Detect which cell encompasses the target text, then output its [X, Y] center coordinate. 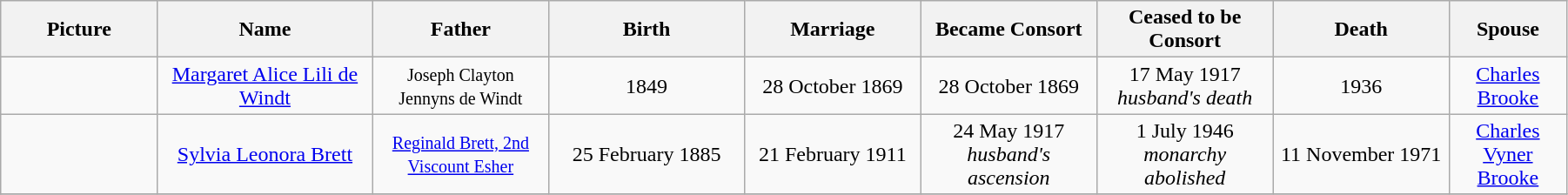
Became Consort [1008, 30]
Death [1361, 30]
Charles Brooke [1507, 85]
1849 [647, 85]
21 February 1911 [833, 154]
Reginald Brett, 2nd Viscount Esher [460, 154]
Father [460, 30]
Birth [647, 30]
Margaret Alice Lili de Windt [265, 85]
1 July 1946monarchy abolished [1184, 154]
11 November 1971 [1361, 154]
Joseph Clayton Jennyns de Windt [460, 85]
Charles Vyner Brooke [1507, 154]
Ceased to be Consort [1184, 30]
Name [265, 30]
17 May 1917husband's death [1184, 85]
Sylvia Leonora Brett [265, 154]
Marriage [833, 30]
Spouse [1507, 30]
25 February 1885 [647, 154]
Picture [79, 30]
1936 [1361, 85]
24 May 1917husband's ascension [1008, 154]
